For the text-containing cell, return its midpoint in (x, y) coordinate format. 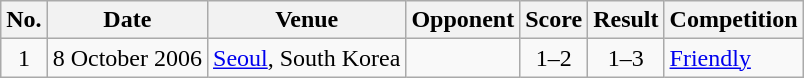
Date (127, 20)
8 October 2006 (127, 58)
Opponent (463, 20)
1–3 (626, 58)
Venue (307, 20)
No. (24, 20)
1 (24, 58)
Friendly (734, 58)
Result (626, 20)
Seoul, South Korea (307, 58)
Competition (734, 20)
Score (554, 20)
1–2 (554, 58)
